For the text-containing cell, return its midpoint in (x, y) coordinate format. 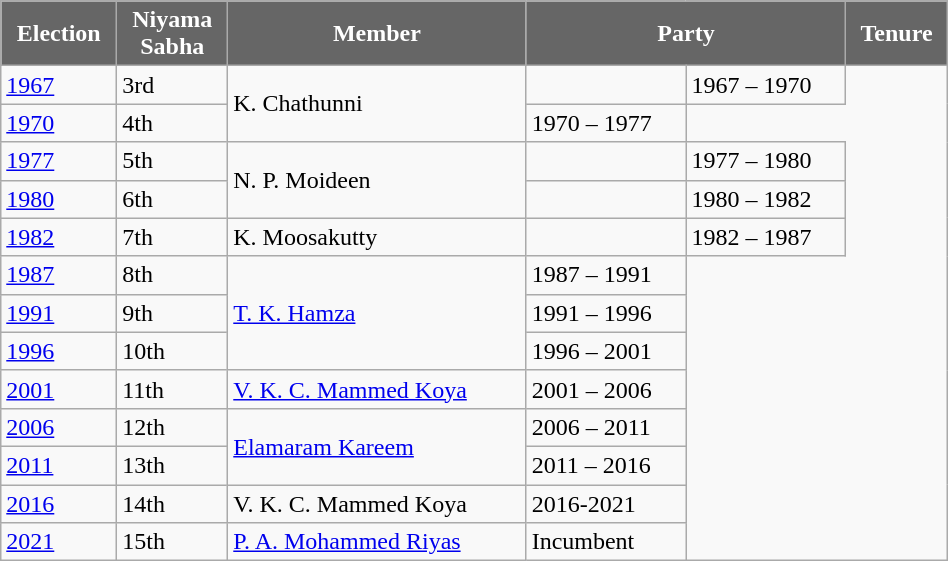
P. A. Mohammed Riyas (377, 542)
1977 – 1980 (766, 161)
1980 (59, 199)
1991 – 1996 (606, 313)
12th (172, 427)
1967 (59, 85)
1987 (59, 275)
10th (172, 351)
15th (172, 542)
13th (172, 465)
2006 (59, 427)
2001 – 2006 (606, 389)
Incumbent (606, 542)
2016 (59, 503)
NiyamaSabha (172, 34)
T. K. Hamza (377, 313)
Election (59, 34)
Tenure (896, 34)
Elamaram Kareem (377, 446)
1996 (59, 351)
9th (172, 313)
1996 – 2001 (606, 351)
K. Moosakutty (377, 237)
7th (172, 237)
14th (172, 503)
N. P. Moideen (377, 180)
1982 (59, 237)
1970 – 1977 (606, 123)
8th (172, 275)
1967 – 1970 (766, 85)
6th (172, 199)
1982 – 1987 (766, 237)
2011 (59, 465)
2011 – 2016 (606, 465)
2021 (59, 542)
1991 (59, 313)
Party (686, 34)
Member (377, 34)
2006 – 2011 (606, 427)
K. Chathunni (377, 104)
1987 – 1991 (606, 275)
3rd (172, 85)
2001 (59, 389)
5th (172, 161)
1977 (59, 161)
2016-2021 (606, 503)
1970 (59, 123)
11th (172, 389)
1980 – 1982 (766, 199)
4th (172, 123)
